Return the (x, y) coordinate for the center point of the cell that contains the specified text.  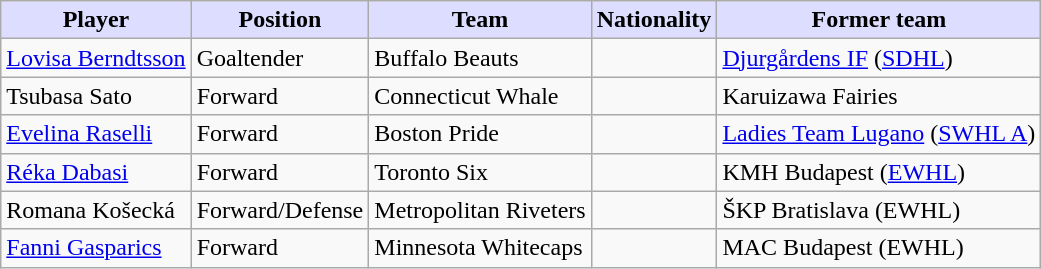
Lovisa Berndtsson (96, 58)
Ladies Team Lugano (SWHL A) (879, 134)
Réka Dabasi (96, 172)
Team (480, 20)
Boston Pride (480, 134)
Buffalo Beauts (480, 58)
Toronto Six (480, 172)
Connecticut Whale (480, 96)
Evelina Raselli (96, 134)
Former team (879, 20)
MAC Budapest (EWHL) (879, 248)
Romana Košecká (96, 210)
Position (280, 20)
KMH Budapest (EWHL) (879, 172)
Fanni Gasparics (96, 248)
Tsubasa Sato (96, 96)
Djurgårdens IF (SDHL) (879, 58)
Nationality (654, 20)
Minnesota Whitecaps (480, 248)
Karuizawa Fairies (879, 96)
Player (96, 20)
Forward/Defense (280, 210)
ŠKP Bratislava (EWHL) (879, 210)
Metropolitan Riveters (480, 210)
Goaltender (280, 58)
